Capture the cell that displays the provided text and extract its (X, Y) central coordinate. 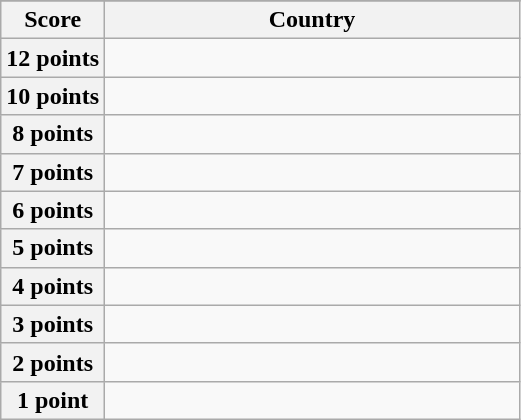
7 points (53, 172)
3 points (53, 324)
Score (53, 20)
5 points (53, 248)
8 points (53, 134)
1 point (53, 400)
10 points (53, 96)
6 points (53, 210)
Country (312, 20)
2 points (53, 362)
4 points (53, 286)
12 points (53, 58)
